Output the [x, y] coordinate of the center of the cell containing the given text.  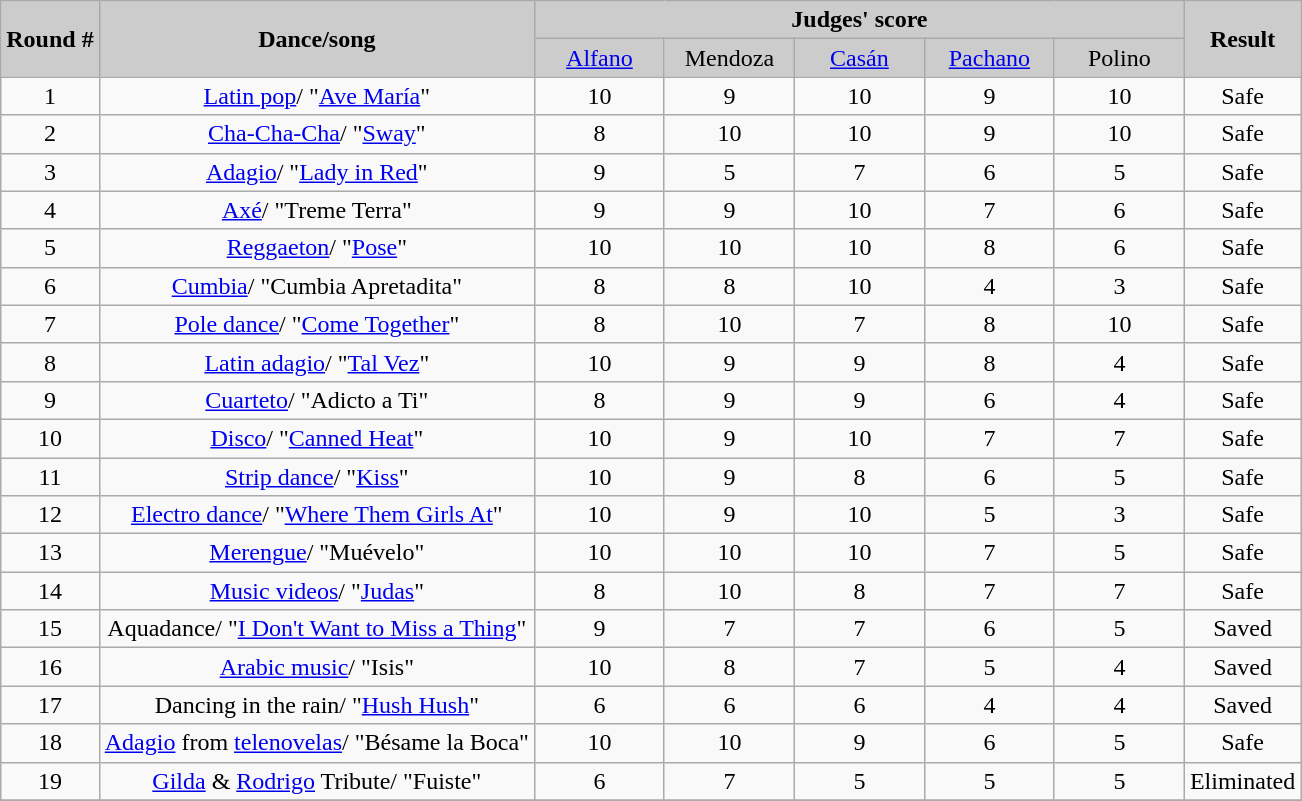
Latin pop/ "Ave María" [316, 96]
1 [50, 96]
Reggaeton/ "Pose" [316, 248]
2 [50, 134]
Disco/ "Canned Heat" [316, 438]
16 [50, 667]
Eliminated [1242, 781]
Aquadance/ "I Don't Want to Miss a Thing" [316, 629]
Gilda & Rodrigo Tribute/ "Fuiste" [316, 781]
17 [50, 705]
Judges' score [859, 20]
18 [50, 743]
Cha-Cha-Cha/ "Sway" [316, 134]
Mendoza [729, 58]
Adagio/ "Lady in Red" [316, 172]
Electro dance/ "Where Them Girls At" [316, 515]
Music videos/ "Judas" [316, 591]
Pole dance/ "Come Together" [316, 324]
Polino [1119, 58]
Strip dance/ "Kiss" [316, 477]
Cuarteto/ "Adicto a Ti" [316, 400]
Dance/song [316, 39]
19 [50, 781]
Cumbia/ "Cumbia Apretadita" [316, 286]
11 [50, 477]
Axé/ "Treme Terra" [316, 210]
Adagio from telenovelas/ "Bésame la Boca" [316, 743]
Merengue/ "Muévelo" [316, 553]
Arabic music/ "Isis" [316, 667]
13 [50, 553]
Casán [859, 58]
Alfano [599, 58]
Pachano [989, 58]
Result [1242, 39]
12 [50, 515]
Latin adagio/ "Tal Vez" [316, 362]
Round # [50, 39]
14 [50, 591]
Dancing in the rain/ "Hush Hush" [316, 705]
15 [50, 629]
